From the cell containing the given text, extract its center point as [X, Y] coordinate. 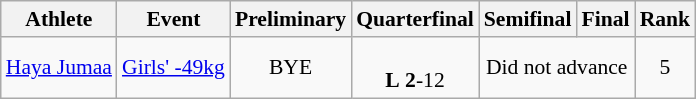
Semifinal [528, 19]
5 [666, 68]
Haya Jumaa [59, 68]
Girls' -49kg [174, 68]
Quarterfinal [415, 19]
Athlete [59, 19]
Final [605, 19]
Rank [666, 19]
Did not advance [557, 68]
Preliminary [290, 19]
BYE [290, 68]
L 2-12 [415, 68]
Event [174, 19]
